Detect which cell encompasses the target text, then output its (x, y) center coordinate. 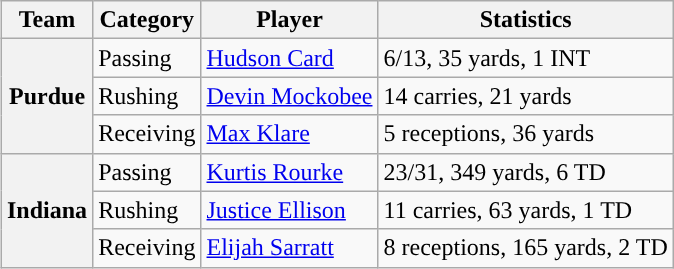
23/31, 349 yards, 6 TD (526, 172)
Team (46, 20)
Statistics (526, 20)
Elijah Sarratt (290, 248)
Category (147, 20)
5 receptions, 36 yards (526, 134)
Devin Mockobee (290, 96)
11 carries, 63 yards, 1 TD (526, 210)
Justice Ellison (290, 210)
6/13, 35 yards, 1 INT (526, 58)
8 receptions, 165 yards, 2 TD (526, 248)
Max Klare (290, 134)
14 carries, 21 yards (526, 96)
Player (290, 20)
Indiana (46, 210)
Kurtis Rourke (290, 172)
Purdue (46, 96)
Hudson Card (290, 58)
